Detect which cell encompasses the target text, then output its (x, y) center coordinate. 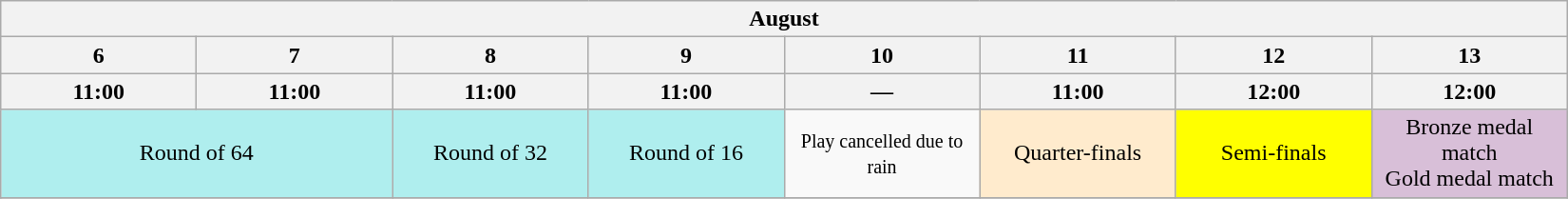
10 (882, 55)
6 (99, 55)
Semi-finals (1273, 153)
Round of 32 (490, 153)
7 (295, 55)
— (882, 91)
Round of 64 (197, 153)
Bronze medal matchGold medal match (1469, 153)
Play cancelled due to rain (882, 153)
Quarter-finals (1078, 153)
12 (1273, 55)
11 (1078, 55)
August (784, 19)
8 (490, 55)
Round of 16 (686, 153)
9 (686, 55)
13 (1469, 55)
